Provide the [x, y] coordinate of the cell's center where the given text is located.  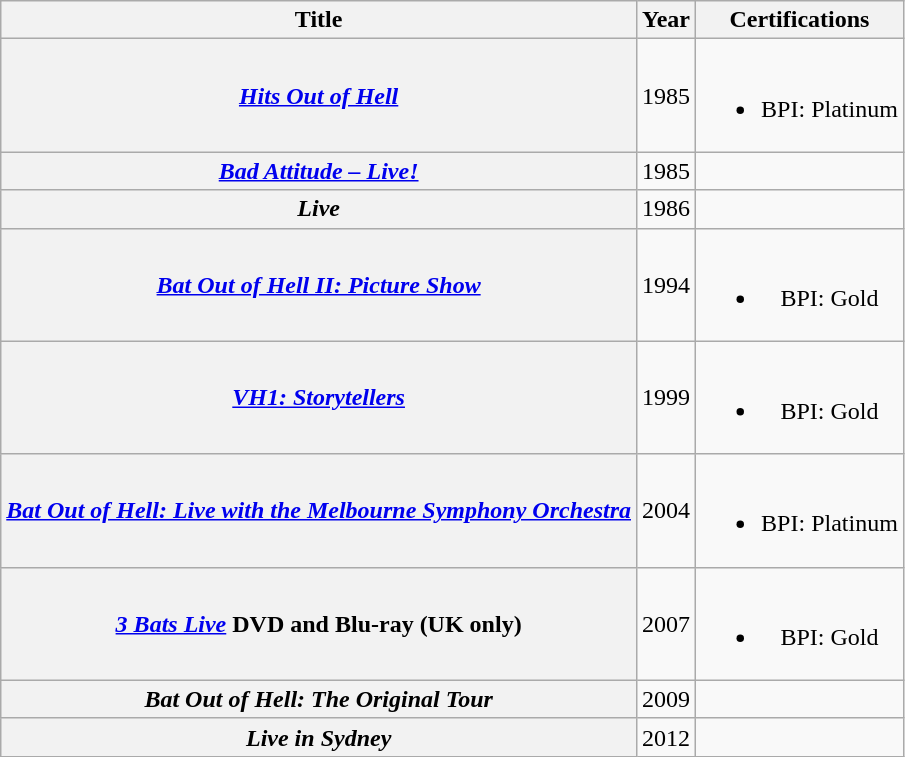
1999 [666, 398]
Certifications [800, 20]
Live in Sydney [319, 737]
2004 [666, 510]
2012 [666, 737]
Live [319, 209]
3 Bats Live DVD and Blu-ray (UK only) [319, 624]
Bat Out of Hell II: Picture Show [319, 284]
Title [319, 20]
Bat Out of Hell: The Original Tour [319, 699]
Year [666, 20]
2009 [666, 699]
1986 [666, 209]
2007 [666, 624]
Bad Attitude – Live! [319, 171]
VH1: Storytellers [319, 398]
1994 [666, 284]
Bat Out of Hell: Live with the Melbourne Symphony Orchestra [319, 510]
Hits Out of Hell [319, 96]
